Provide the [X, Y] coordinate of the cell's center where the given text is located.  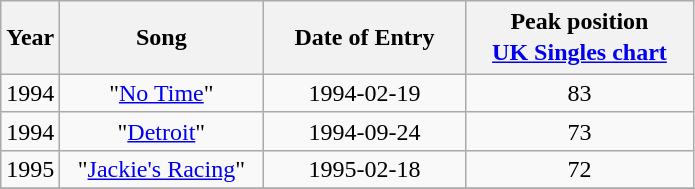
Date of Entry [364, 38]
73 [580, 131]
Song [162, 38]
83 [580, 93]
Peak positionUK Singles chart [580, 38]
1994-02-19 [364, 93]
1994-09-24 [364, 131]
1995 [30, 169]
72 [580, 169]
"No Time" [162, 93]
"Jackie's Racing" [162, 169]
"Detroit" [162, 131]
Year [30, 38]
1995-02-18 [364, 169]
